Determine the [X, Y] coordinate at the center of the cell enclosing the given text.  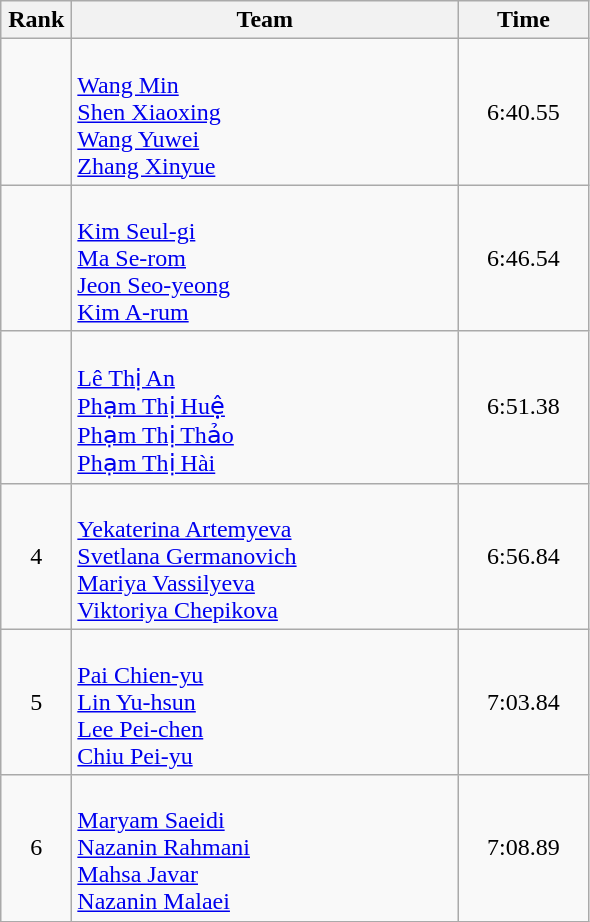
7:08.89 [524, 848]
5 [36, 702]
7:03.84 [524, 702]
Rank [36, 20]
6:56.84 [524, 556]
6:40.55 [524, 112]
Yekaterina ArtemyevaSvetlana GermanovichMariya VassilyevaViktoriya Chepikova [265, 556]
Maryam SaeidiNazanin RahmaniMahsa JavarNazanin Malaei [265, 848]
6:46.54 [524, 258]
Team [265, 20]
Kim Seul-giMa Se-romJeon Seo-yeongKim A-rum [265, 258]
Wang MinShen XiaoxingWang YuweiZhang Xinyue [265, 112]
Pai Chien-yuLin Yu-hsunLee Pei-chenChiu Pei-yu [265, 702]
Time [524, 20]
Lê Thị AnPhạm Thị HuệPhạm Thị ThảoPhạm Thị Hài [265, 407]
6 [36, 848]
4 [36, 556]
6:51.38 [524, 407]
